Extract the [x, y] coordinate from the center of the cell holding the provided text.  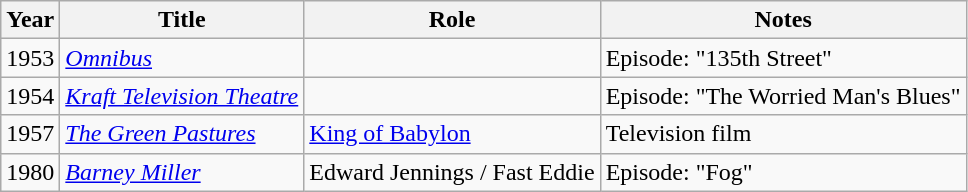
Omnibus [182, 58]
King of Babylon [452, 134]
The Green Pastures [182, 134]
Title [182, 20]
Episode: "The Worried Man's Blues" [783, 96]
Barney Miller [182, 172]
1957 [30, 134]
Role [452, 20]
1954 [30, 96]
Television film [783, 134]
Episode: "Fog" [783, 172]
Kraft Television Theatre [182, 96]
Notes [783, 20]
1953 [30, 58]
Edward Jennings / Fast Eddie [452, 172]
Year [30, 20]
1980 [30, 172]
Episode: "135th Street" [783, 58]
